Determine the (x, y) coordinate at the center of the cell enclosing the given text.  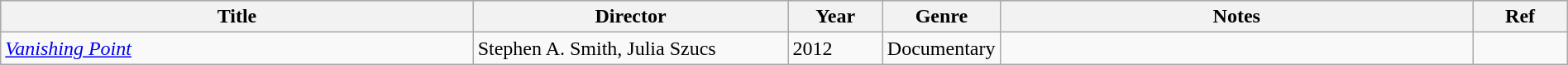
2012 (835, 48)
Vanishing Point (237, 48)
Director (630, 17)
Year (835, 17)
Stephen A. Smith, Julia Szucs (630, 48)
Ref (1520, 17)
Notes (1237, 17)
Title (237, 17)
Genre (941, 17)
Documentary (941, 48)
